Detect which cell encompasses the target text, then output its (X, Y) center coordinate. 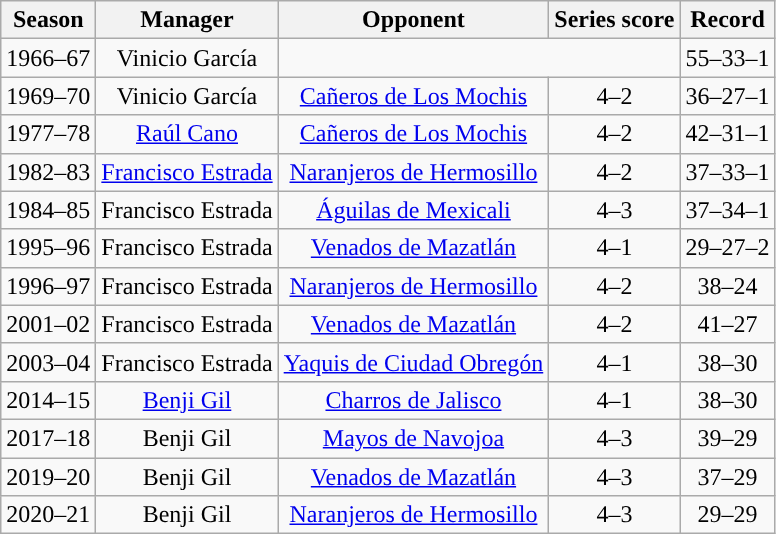
41–27 (728, 324)
Record (728, 20)
Charros de Jalisco (414, 400)
1966–67 (48, 58)
29–27–2 (728, 248)
Mayos de Navojoa (414, 438)
2017–18 (48, 438)
55–33–1 (728, 58)
29–29 (728, 515)
Season (48, 20)
Yaquis de Ciudad Obregón (414, 362)
Opponent (414, 20)
Manager (187, 20)
1984–85 (48, 210)
2001–02 (48, 324)
2003–04 (48, 362)
1969–70 (48, 96)
39–29 (728, 438)
42–31–1 (728, 134)
37–33–1 (728, 172)
Series score (614, 20)
1995–96 (48, 248)
2014–15 (48, 400)
1977–78 (48, 134)
2020–21 (48, 515)
1982–83 (48, 172)
Águilas de Mexicali (414, 210)
2019–20 (48, 477)
1996–97 (48, 286)
37–29 (728, 477)
38–24 (728, 286)
37–34–1 (728, 210)
Raúl Cano (187, 134)
36–27–1 (728, 96)
